Search for the cell housing the specified text and yield its (X, Y) center coordinate. 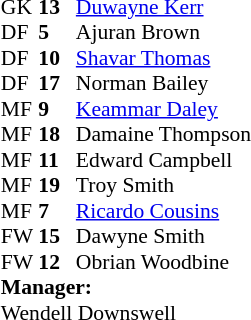
Dawyne Smith (164, 237)
11 (57, 160)
Norman Bailey (164, 83)
18 (57, 135)
Edward Campbell (164, 160)
Ajuran Brown (164, 33)
Ricardo Cousins (164, 211)
Manager: (126, 287)
Keammar Daley (164, 109)
19 (57, 185)
Troy Smith (164, 185)
17 (57, 83)
Shavar Thomas (164, 58)
15 (57, 237)
10 (57, 58)
5 (57, 33)
Obrian Woodbine (164, 262)
7 (57, 211)
Damaine Thompson (164, 135)
12 (57, 262)
9 (57, 109)
